Identify which cell holds the provided text, then report its [X, Y] central coordinate. 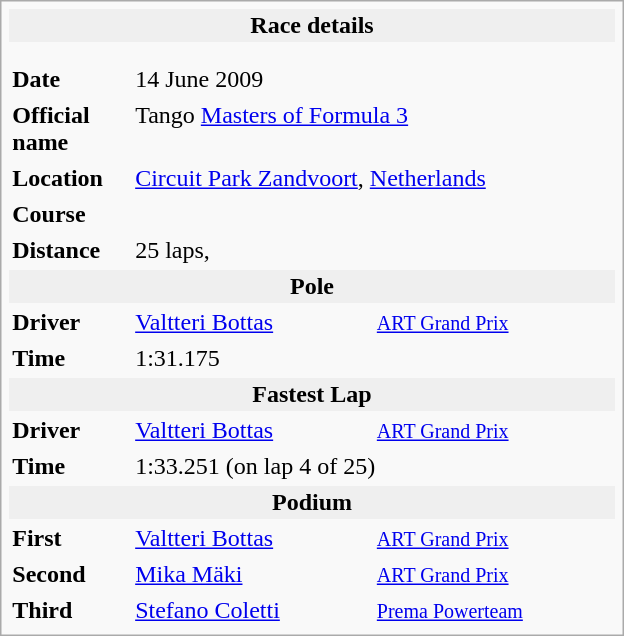
Location [69, 178]
Mika Mäki [252, 574]
1:33.251 (on lap 4 of 25) [374, 466]
First [69, 538]
Third [69, 610]
14 June 2009 [252, 80]
Circuit Park Zandvoort, Netherlands [374, 178]
Official name [69, 129]
1:31.175 [374, 358]
Prema Powerteam [494, 610]
Podium [312, 502]
Second [69, 574]
Distance [69, 250]
Stefano Coletti [252, 610]
Tango Masters of Formula 3 [374, 129]
Race details [312, 26]
Date [69, 80]
Course [69, 214]
Pole [312, 286]
25 laps, [374, 250]
Fastest Lap [312, 394]
